Detect which cell encompasses the target text, then output its [X, Y] center coordinate. 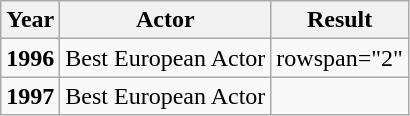
Year [30, 20]
1996 [30, 58]
1997 [30, 96]
Result [340, 20]
Actor [166, 20]
rowspan="2" [340, 58]
